Output the [X, Y] coordinate of the center of the cell containing the given text.  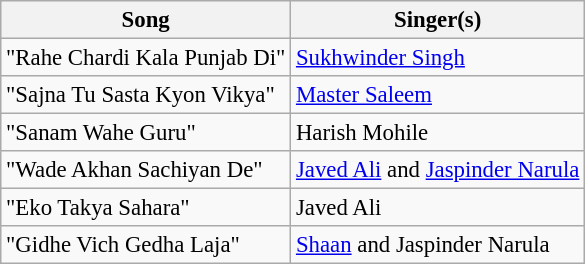
"Rahe Chardi Kala Punjab Di" [146, 58]
"Wade Akhan Sachiyan De" [146, 170]
Harish Mohile [438, 133]
"Sajna Tu Sasta Kyon Vikya" [146, 95]
"Sanam Wahe Guru" [146, 133]
Shaan and Jaspinder Narula [438, 245]
Singer(s) [438, 20]
"Eko Takya Sahara" [146, 208]
Master Saleem [438, 95]
Sukhwinder Singh [438, 58]
Javed Ali and Jaspinder Narula [438, 170]
"Gidhe Vich Gedha Laja" [146, 245]
Song [146, 20]
Javed Ali [438, 208]
